Find where the given text appears and provide that cell's center as [x, y] coordinate. 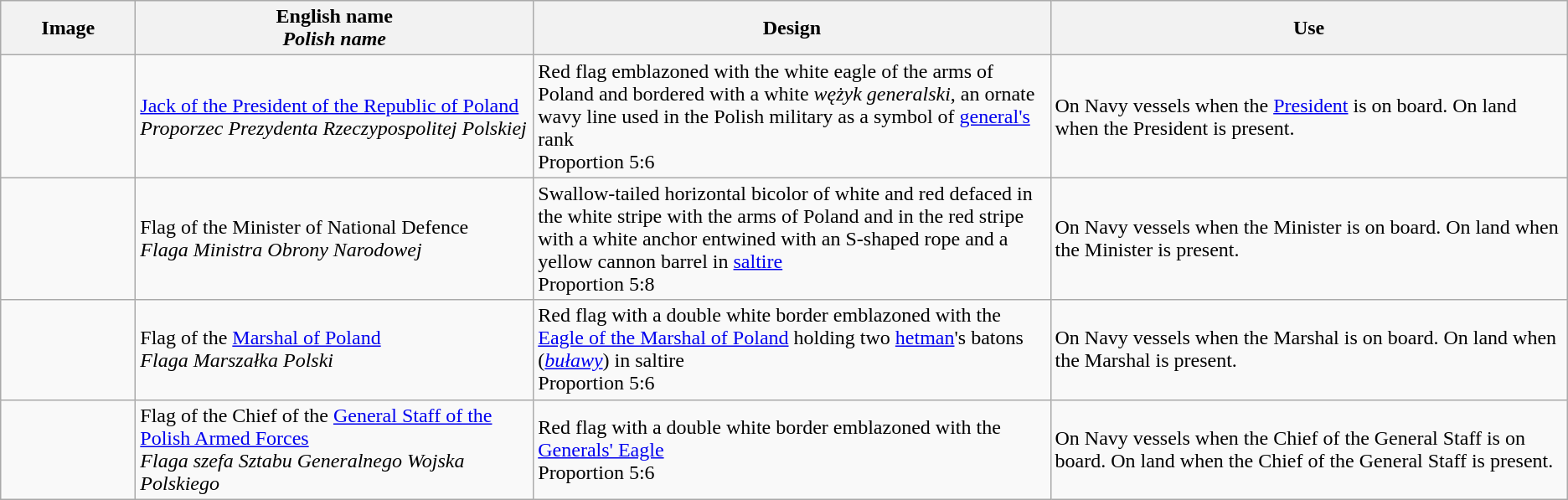
Red flag with a double white border emblazoned with the Eagle of the Marshal of Poland holding two hetman's batons (buławy) in saltire Proportion 5:6 [792, 350]
Jack of the President of the Republic of Poland Proporzec Prezydenta Rzeczypospolitej Polskiej [335, 116]
Flag of the Chief of the General Staff of the Polish Armed Forces Flaga szefa Sztabu Generalnego Wojska Polskiego [335, 449]
Design [792, 28]
Red flag with a double white border emblazoned with the Generals' Eagle Proportion 5:6 [792, 449]
Use [1308, 28]
On Navy vessels when the Chief of the General Staff is on board. On land when the Chief of the General Staff is present. [1308, 449]
On Navy vessels when the President is on board. On land when the President is present. [1308, 116]
On Navy vessels when the Minister is on board. On land when the Minister is present. [1308, 239]
On Navy vessels when the Marshal is on board. On land when the Marshal is present. [1308, 350]
Flag of the Minister of National Defence Flaga Ministra Obrony Narodowej [335, 239]
Image [69, 28]
Flag of the Marshal of Poland Flaga Marszałka Polski [335, 350]
English name Polish name [335, 28]
